Return [x, y] of the center of cell containing provided text 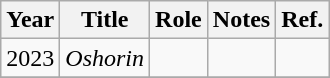
Oshorin [105, 58]
Role [179, 20]
Ref. [302, 20]
Year [30, 20]
Notes [241, 20]
Title [105, 20]
2023 [30, 58]
